Extract the [x, y] coordinate from the center of the cell holding the provided text.  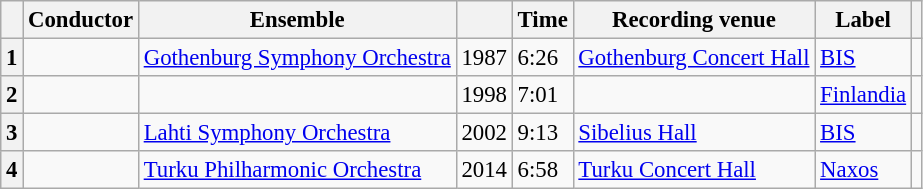
Naxos [864, 170]
1 [12, 58]
2002 [484, 133]
6:58 [542, 170]
9:13 [542, 133]
3 [12, 133]
Time [542, 20]
Gothenburg Concert Hall [694, 58]
Lahti Symphony Orchestra [297, 133]
Recording venue [694, 20]
Gothenburg Symphony Orchestra [297, 58]
4 [12, 170]
Turku Concert Hall [694, 170]
Conductor [81, 20]
Finlandia [864, 95]
6:26 [542, 58]
Ensemble [297, 20]
1998 [484, 95]
Sibelius Hall [694, 133]
7:01 [542, 95]
Turku Philharmonic Orchestra [297, 170]
2014 [484, 170]
2 [12, 95]
1987 [484, 58]
Label [864, 20]
